Search for the cell housing the specified text and yield its (X, Y) center coordinate. 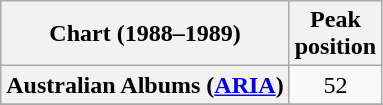
52 (335, 85)
Peakposition (335, 34)
Australian Albums (ARIA) (145, 85)
Chart (1988–1989) (145, 34)
